Detect which cell encompasses the target text, then output its (x, y) center coordinate. 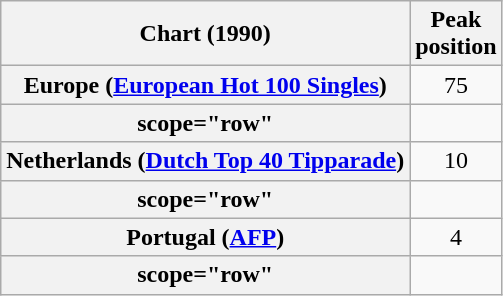
4 (456, 237)
Europe (European Hot 100 Singles) (206, 85)
Netherlands (Dutch Top 40 Tipparade) (206, 161)
Portugal (AFP) (206, 237)
Chart (1990) (206, 34)
Peakposition (456, 34)
10 (456, 161)
75 (456, 85)
